Detect which cell encompasses the target text, then output its [x, y] center coordinate. 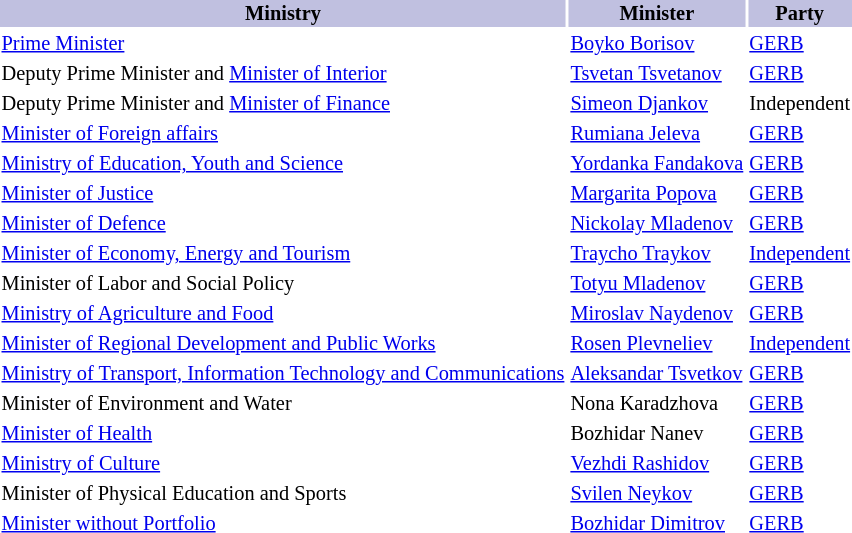
Boyko Borisov [657, 44]
Minister of Defence [283, 224]
Vezhdi Rashidov [657, 464]
Minister of Health [283, 434]
Svilen Neykov [657, 494]
Bozhidar Nanev [657, 434]
Ministry of Agriculture and Food [283, 314]
Nickolay Mladenov [657, 224]
Rumiana Jeleva [657, 134]
Prime Minister [283, 44]
Minister of Foreign affairs [283, 134]
Deputy Prime Minister and Minister of Finance [283, 104]
Party [800, 14]
Ministry of Transport, Information Technology and Communications [283, 374]
Aleksandar Tsvetkov [657, 374]
Minister of Environment and Water [283, 404]
Yordanka Fandakova [657, 164]
Minister of Regional Development and Public Works [283, 344]
Minister of Justice [283, 194]
Minister of Labor and Social Policy [283, 284]
Traycho Traykov [657, 254]
Minister of Physical Education and Sports [283, 494]
Minister of Economy, Energy and Tourism [283, 254]
Ministry of Culture [283, 464]
Ministry [283, 14]
Margarita Popova [657, 194]
Minister [657, 14]
Deputy Prime Minister and Minister of Interior [283, 74]
Tsvetan Tsvetanov [657, 74]
Ministry of Education, Youth and Science [283, 164]
Totyu Mladenov [657, 284]
Simeon Djankov [657, 104]
Nona Karadzhova [657, 404]
Miroslav Naydenov [657, 314]
Rosen Plevneliev [657, 344]
